Extract the [X, Y] coordinate from the center of the cell holding the provided text.  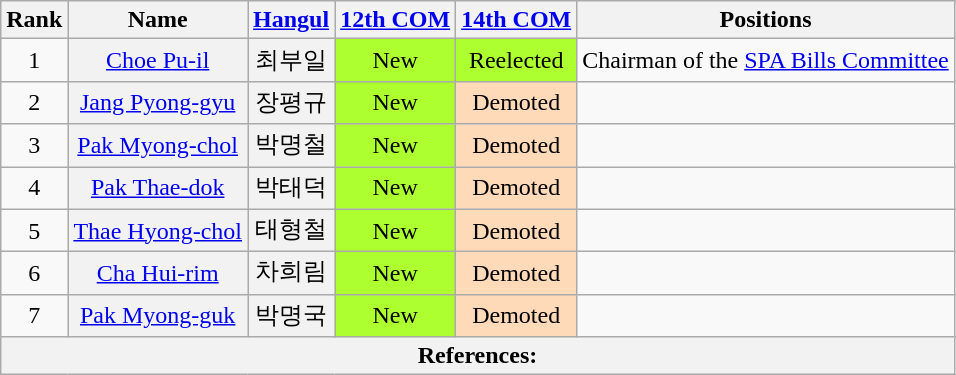
2 [34, 102]
Positions [766, 20]
박태덕 [292, 188]
최부일 [292, 60]
7 [34, 316]
12th COM [396, 20]
6 [34, 274]
References: [478, 356]
14th COM [516, 20]
Jang Pyong-gyu [158, 102]
Cha Hui-rim [158, 274]
Hangul [292, 20]
Pak Thae-dok [158, 188]
박명국 [292, 316]
Thae Hyong-chol [158, 230]
1 [34, 60]
Pak Myong-chol [158, 146]
차희림 [292, 274]
Reelected [516, 60]
Pak Myong-guk [158, 316]
Chairman of the SPA Bills Committee [766, 60]
태형철 [292, 230]
4 [34, 188]
장평규 [292, 102]
박명철 [292, 146]
3 [34, 146]
5 [34, 230]
Name [158, 20]
Rank [34, 20]
Choe Pu-il [158, 60]
